Capture the cell that displays the provided text and extract its [x, y] central coordinate. 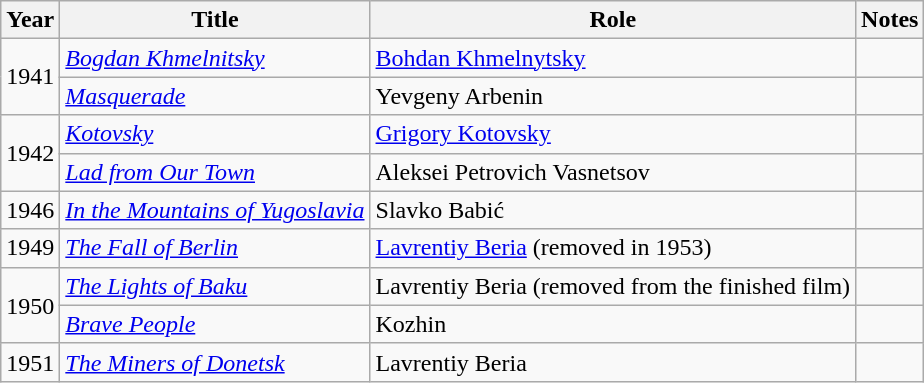
Kotovsky [215, 134]
Lavrentiy Beria [613, 362]
Bohdan Khmelnytsky [613, 58]
Aleksei Petrovich Vasnetsov [613, 172]
1942 [30, 153]
In the Mountains of Yugoslavia [215, 210]
Lad from Our Town [215, 172]
Lavrentiy Beria (removed in 1953) [613, 248]
Masquerade [215, 96]
The Miners of Donetsk [215, 362]
Lavrentiy Beria (removed from the finished film) [613, 286]
1951 [30, 362]
Title [215, 20]
Slavko Babić [613, 210]
Kozhin [613, 324]
1949 [30, 248]
Brave People [215, 324]
1941 [30, 77]
Year [30, 20]
Bogdan Khmelnitsky [215, 58]
The Lights of Baku [215, 286]
Notes [890, 20]
Role [613, 20]
1950 [30, 305]
Grigory Kotovsky [613, 134]
Yevgeny Arbenin [613, 96]
The Fall of Berlin [215, 248]
1946 [30, 210]
